Extract the (X, Y) coordinate from the center of the cell holding the provided text.  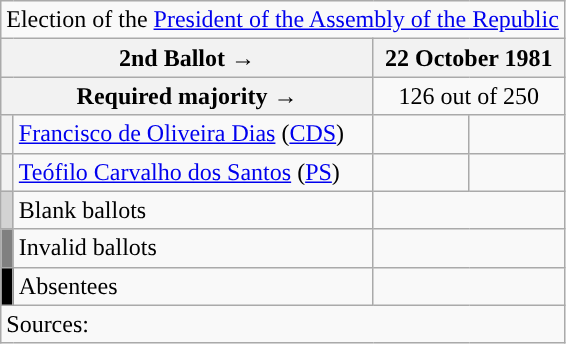
2nd Ballot → (187, 58)
Invalid ballots (193, 248)
22 October 1981 (468, 58)
Absentees (193, 286)
Francisco de Oliveira Dias (CDS) (193, 134)
Election of the President of the Assembly of the Republic (283, 20)
Blank ballots (193, 210)
126 out of 250 (468, 96)
Required majority → (187, 96)
Teófilo Carvalho dos Santos (PS) (193, 172)
Sources: (283, 324)
